Search for the cell housing the specified text and yield its (X, Y) center coordinate. 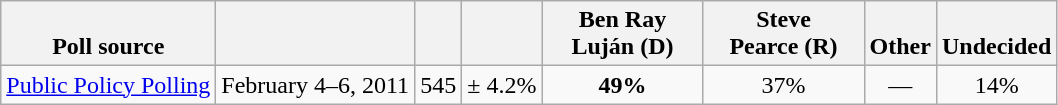
49% (622, 85)
Undecided (996, 34)
37% (784, 85)
14% (996, 85)
February 4–6, 2011 (316, 85)
± 4.2% (502, 85)
Ben RayLuján (D) (622, 34)
Poll source (108, 34)
545 (438, 85)
— (900, 85)
StevePearce (R) (784, 34)
Other (900, 34)
Public Policy Polling (108, 85)
